Capture the cell that displays the provided text and extract its [X, Y] central coordinate. 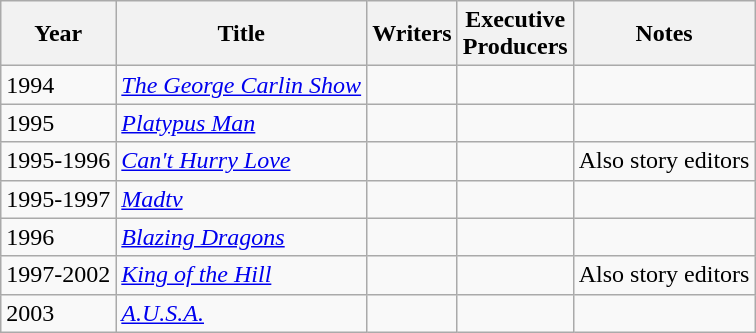
King of the Hill [242, 275]
1994 [58, 85]
ExecutiveProducers [515, 34]
1995-1996 [58, 161]
Year [58, 34]
1995-1997 [58, 199]
Notes [664, 34]
Title [242, 34]
1995 [58, 123]
Writers [412, 34]
Blazing Dragons [242, 237]
The George Carlin Show [242, 85]
Platypus Man [242, 123]
1996 [58, 237]
2003 [58, 313]
Madtv [242, 199]
A.U.S.A. [242, 313]
Can't Hurry Love [242, 161]
1997-2002 [58, 275]
